Detect which cell encompasses the target text, then output its [X, Y] center coordinate. 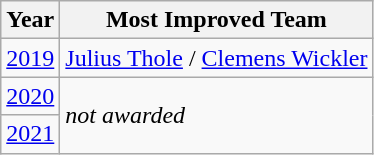
not awarded [216, 115]
Most Improved Team [216, 20]
2020 [30, 96]
2019 [30, 58]
Julius Thole / Clemens Wickler [216, 58]
Year [30, 20]
2021 [30, 134]
